Extract the (x, y) coordinate from the center of the cell holding the provided text.  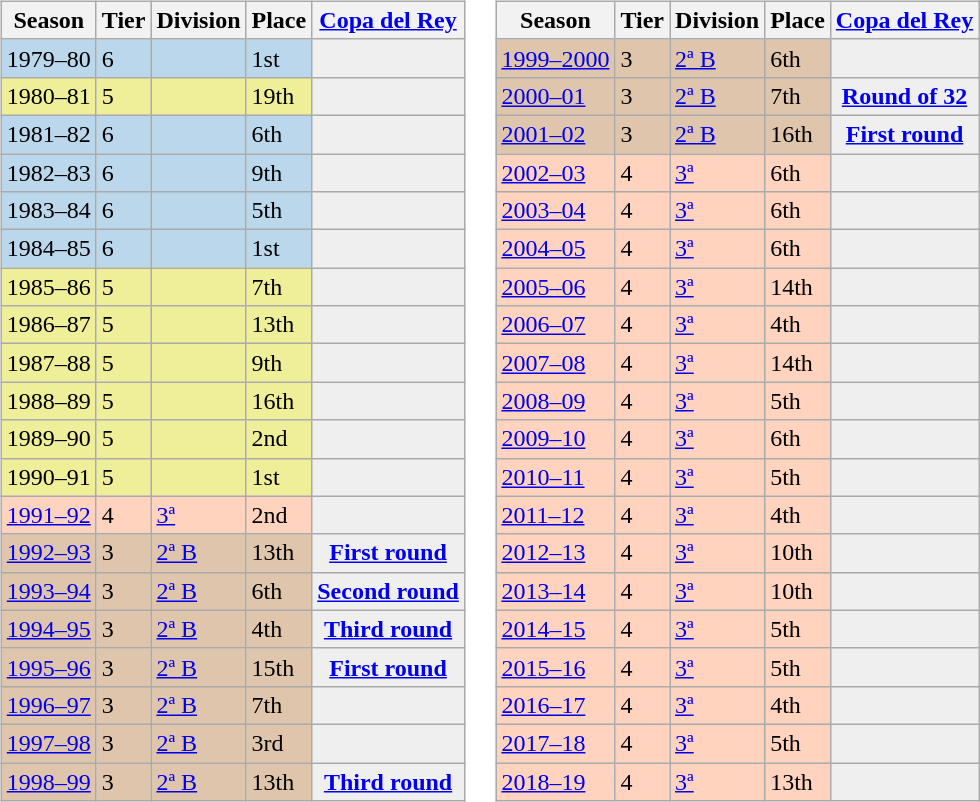
1981–82 (48, 134)
2014–15 (556, 629)
1986–87 (48, 325)
1982–83 (48, 173)
2015–16 (556, 667)
1998–99 (48, 781)
1992–93 (48, 553)
2012–13 (556, 553)
2008–09 (556, 401)
2011–12 (556, 515)
1991–92 (48, 515)
15th (279, 667)
2003–04 (556, 211)
1996–97 (48, 705)
1988–89 (48, 401)
1979–80 (48, 58)
2005–06 (556, 287)
Round of 32 (904, 96)
2006–07 (556, 325)
2013–14 (556, 591)
2017–18 (556, 743)
2000–01 (556, 96)
1985–86 (48, 287)
1993–94 (48, 591)
2007–08 (556, 363)
1999–2000 (556, 58)
1990–91 (48, 477)
1989–90 (48, 439)
2009–10 (556, 439)
19th (279, 96)
1983–84 (48, 211)
1994–95 (48, 629)
2001–02 (556, 134)
2002–03 (556, 173)
1995–96 (48, 667)
1980–81 (48, 96)
2016–17 (556, 705)
3rd (279, 743)
1987–88 (48, 363)
1984–85 (48, 249)
1997–98 (48, 743)
2018–19 (556, 781)
2010–11 (556, 477)
Second round (388, 591)
2004–05 (556, 249)
